Determine the [X, Y] coordinate at the center of the cell enclosing the given text.  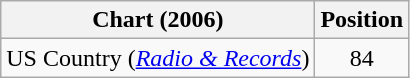
US Country (Radio & Records) [158, 58]
Position [362, 20]
Chart (2006) [158, 20]
84 [362, 58]
